Scan for the cell matching the given text and deliver its (x, y) coordinate at center. 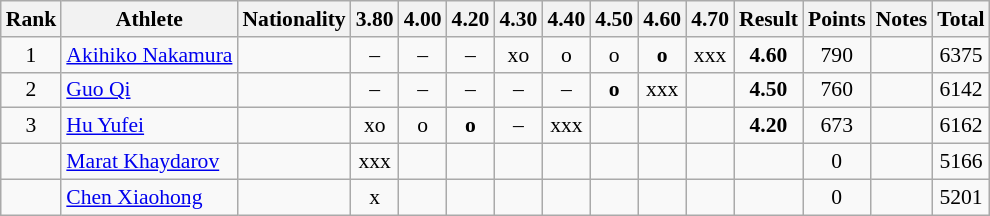
Chen Xiaohong (149, 197)
Hu Yufei (149, 126)
Marat Khaydarov (149, 162)
6162 (960, 126)
Result (768, 19)
790 (837, 55)
Total (960, 19)
673 (837, 126)
5166 (960, 162)
4.70 (710, 19)
3.80 (375, 19)
Nationality (294, 19)
4.40 (566, 19)
2 (32, 90)
6142 (960, 90)
x (375, 197)
1 (32, 55)
4.00 (423, 19)
760 (837, 90)
3 (32, 126)
4.30 (518, 19)
Akihiko Nakamura (149, 55)
6375 (960, 55)
Notes (902, 19)
Athlete (149, 19)
Rank (32, 19)
5201 (960, 197)
Guo Qi (149, 90)
Points (837, 19)
